Identify which cell holds the provided text, then report its [X, Y] central coordinate. 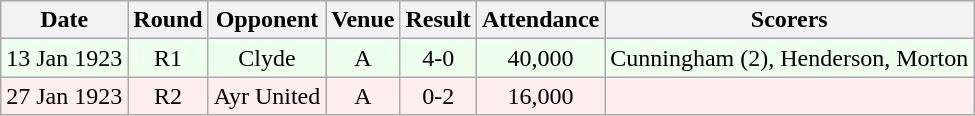
4-0 [438, 58]
Cunningham (2), Henderson, Morton [790, 58]
Venue [363, 20]
16,000 [540, 96]
R1 [168, 58]
Result [438, 20]
Round [168, 20]
0-2 [438, 96]
Opponent [267, 20]
Clyde [267, 58]
13 Jan 1923 [64, 58]
27 Jan 1923 [64, 96]
Date [64, 20]
Scorers [790, 20]
Ayr United [267, 96]
Attendance [540, 20]
40,000 [540, 58]
R2 [168, 96]
